Pinpoint the cell where the given text exists, returning its [x, y] midpoint coordinate. 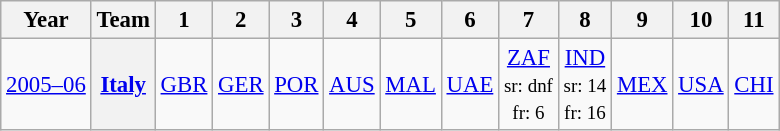
MAL [410, 85]
4 [352, 20]
1 [184, 20]
6 [470, 20]
GER [241, 85]
10 [701, 20]
UAE [470, 85]
MEX [642, 85]
8 [584, 20]
2005–06 [46, 85]
Year [46, 20]
11 [754, 20]
USA [701, 85]
3 [296, 20]
POR [296, 85]
5 [410, 20]
CHI [754, 85]
Team [123, 20]
AUS [352, 85]
Italy [123, 85]
GBR [184, 85]
9 [642, 20]
IND sr: 14fr: 16 [584, 85]
2 [241, 20]
ZAF sr: dnffr: 6 [529, 85]
7 [529, 20]
